Provide the [x, y] coordinate of the cell's center where the given text is located.  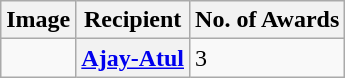
No. of Awards [268, 20]
Ajay-Atul [133, 58]
Image [38, 20]
Recipient [133, 20]
3 [268, 58]
